Find where the given text appears and provide that cell's center as [x, y] coordinate. 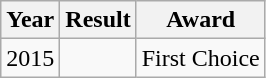
Year [30, 20]
First Choice [200, 58]
Award [200, 20]
Result [98, 20]
2015 [30, 58]
